Find where the given text appears and provide that cell's center as (x, y) coordinate. 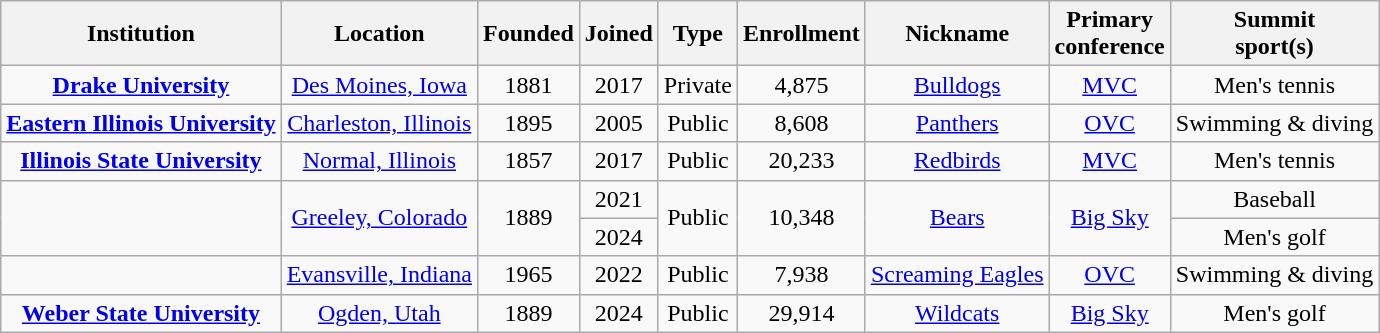
Greeley, Colorado (379, 218)
1965 (528, 275)
Primaryconference (1110, 34)
8,608 (801, 123)
Normal, Illinois (379, 161)
Founded (528, 34)
Type (698, 34)
Charleston, Illinois (379, 123)
1895 (528, 123)
Redbirds (957, 161)
Evansville, Indiana (379, 275)
10,348 (801, 218)
Drake University (141, 85)
Baseball (1274, 199)
4,875 (801, 85)
Enrollment (801, 34)
2022 (618, 275)
Ogden, Utah (379, 313)
Weber State University (141, 313)
1881 (528, 85)
2005 (618, 123)
Des Moines, Iowa (379, 85)
Summitsport(s) (1274, 34)
Panthers (957, 123)
Nickname (957, 34)
Bulldogs (957, 85)
2021 (618, 199)
Bears (957, 218)
Joined (618, 34)
29,914 (801, 313)
7,938 (801, 275)
Illinois State University (141, 161)
20,233 (801, 161)
Private (698, 85)
Location (379, 34)
Screaming Eagles (957, 275)
Institution (141, 34)
Wildcats (957, 313)
1857 (528, 161)
Eastern Illinois University (141, 123)
